Extract the (x, y) coordinate from the center of the cell holding the provided text.  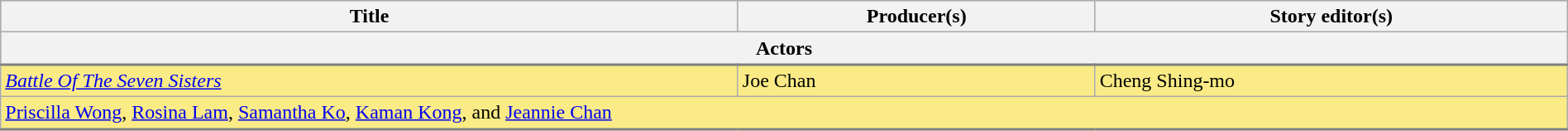
Producer(s) (916, 17)
Title (370, 17)
Joe Chan (916, 81)
Cheng Shing-mo (1331, 81)
Priscilla Wong, Rosina Lam, Samantha Ko, Kaman Kong, and Jeannie Chan (784, 113)
Story editor(s) (1331, 17)
Battle Of The Seven Sisters (370, 81)
Actors (784, 48)
